Identify which cell holds the provided text, then report its (X, Y) central coordinate. 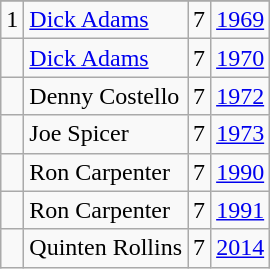
1990 (240, 172)
1 (12, 20)
1969 (240, 20)
Quinten Rollins (106, 248)
2014 (240, 248)
1970 (240, 58)
Denny Costello (106, 96)
1991 (240, 210)
Joe Spicer (106, 134)
1972 (240, 96)
1973 (240, 134)
